Output the (X, Y) coordinate of the center of the cell containing the given text.  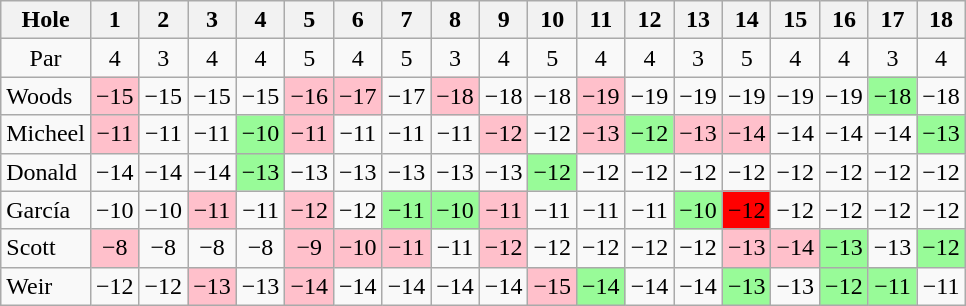
11 (602, 20)
10 (552, 20)
−16 (310, 96)
7 (406, 20)
17 (892, 20)
9 (504, 20)
Weir (46, 286)
Scott (46, 248)
2 (164, 20)
Donald (46, 172)
14 (746, 20)
16 (844, 20)
18 (942, 20)
15 (796, 20)
Par (46, 58)
1 (114, 20)
Micheel (46, 134)
6 (358, 20)
−9 (310, 248)
García (46, 210)
13 (698, 20)
12 (650, 20)
Woods (46, 96)
Hole (46, 20)
8 (456, 20)
